From the cell containing the given text, extract its center point as [x, y] coordinate. 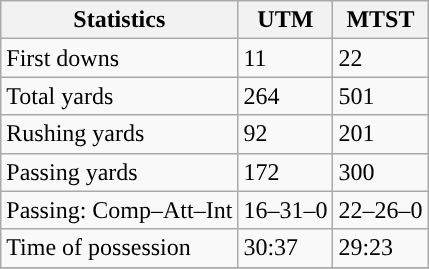
MTST [380, 20]
First downs [120, 58]
201 [380, 134]
Time of possession [120, 248]
29:23 [380, 248]
Rushing yards [120, 134]
Total yards [120, 96]
264 [286, 96]
Passing: Comp–Att–Int [120, 210]
UTM [286, 20]
16–31–0 [286, 210]
22–26–0 [380, 210]
11 [286, 58]
172 [286, 172]
Passing yards [120, 172]
501 [380, 96]
92 [286, 134]
22 [380, 58]
30:37 [286, 248]
Statistics [120, 20]
300 [380, 172]
